Detect which cell encompasses the target text, then output its (x, y) center coordinate. 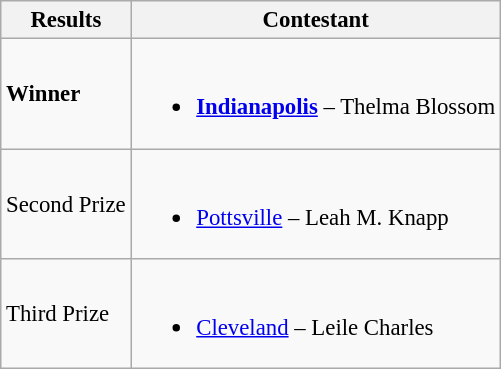
Indianapolis – Thelma Blossom (316, 94)
Pottsville – Leah M. Knapp (316, 204)
Winner (66, 94)
Second Prize (66, 204)
Third Prize (66, 314)
Results (66, 20)
Contestant (316, 20)
Cleveland – Leile Charles (316, 314)
